Output the [x, y] coordinate of the center of the cell containing the given text.  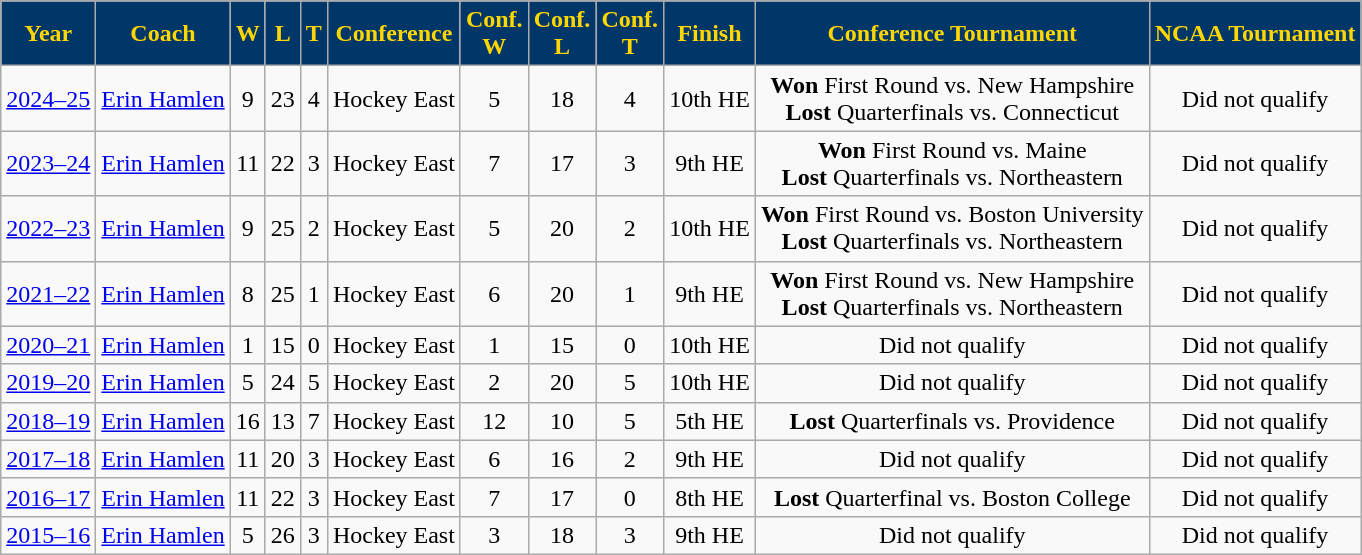
2023–24 [48, 164]
Coach [163, 34]
2015–16 [48, 535]
2016–17 [48, 497]
Conf. W [494, 34]
Won First Round vs. Boston University Lost Quarterfinals vs. Northeastern [952, 228]
Finish [710, 34]
8th HE [710, 497]
T [314, 34]
Year [48, 34]
24 [282, 383]
2017–18 [48, 459]
Lost Quarterfinal vs. Boston College [952, 497]
2021–22 [48, 294]
2020–21 [48, 345]
Conference [394, 34]
Conf. T [630, 34]
Conference Tournament [952, 34]
2022–23 [48, 228]
Conf. L [562, 34]
Won First Round vs. Maine Lost Quarterfinals vs. Northeastern [952, 164]
L [282, 34]
5th HE [710, 421]
26 [282, 535]
2024–25 [48, 98]
Won First Round vs. New Hampshire Lost Quarterfinals vs. Northeastern [952, 294]
10 [562, 421]
8 [248, 294]
W [248, 34]
Lost Quarterfinals vs. Providence [952, 421]
2019–20 [48, 383]
13 [282, 421]
Won First Round vs. New Hampshire Lost Quarterfinals vs. Connecticut [952, 98]
NCAA Tournament [1255, 34]
12 [494, 421]
23 [282, 98]
2018–19 [48, 421]
